For the text-containing cell, return its midpoint in (x, y) coordinate format. 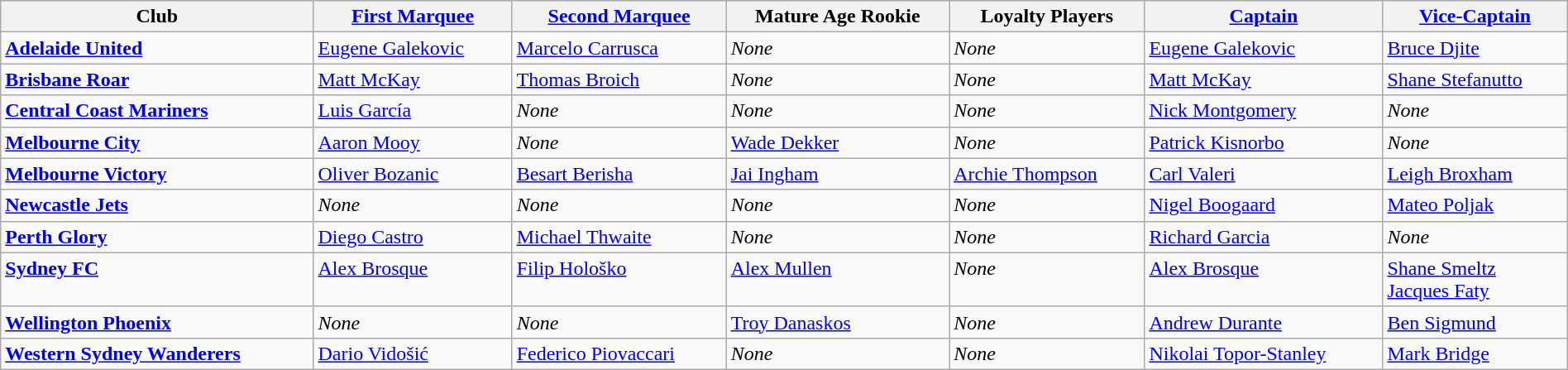
Besart Berisha (619, 174)
Oliver Bozanic (413, 174)
Marcelo Carrusca (619, 48)
Mark Bridge (1475, 353)
Nikolai Topor-Stanley (1264, 353)
Western Sydney Wanderers (157, 353)
Shane Smeltz Jacques Faty (1475, 280)
Filip Hološko (619, 280)
Archie Thompson (1047, 174)
Jai Ingham (838, 174)
Patrick Kisnorbo (1264, 142)
Loyalty Players (1047, 17)
Thomas Broich (619, 79)
Captain (1264, 17)
Andrew Durante (1264, 322)
Sydney FC (157, 280)
Nigel Boogaard (1264, 205)
Shane Stefanutto (1475, 79)
Wade Dekker (838, 142)
Leigh Broxham (1475, 174)
Troy Danaskos (838, 322)
Newcastle Jets (157, 205)
Melbourne City (157, 142)
Michael Thwaite (619, 237)
Luis García (413, 111)
Second Marquee (619, 17)
Mateo Poljak (1475, 205)
Vice-Captain (1475, 17)
Diego Castro (413, 237)
Dario Vidošić (413, 353)
Brisbane Roar (157, 79)
Central Coast Mariners (157, 111)
Perth Glory (157, 237)
Adelaide United (157, 48)
Ben Sigmund (1475, 322)
Mature Age Rookie (838, 17)
Club (157, 17)
Alex Mullen (838, 280)
Nick Montgomery (1264, 111)
Melbourne Victory (157, 174)
Aaron Mooy (413, 142)
Federico Piovaccari (619, 353)
Wellington Phoenix (157, 322)
First Marquee (413, 17)
Bruce Djite (1475, 48)
Richard Garcia (1264, 237)
Carl Valeri (1264, 174)
